Return the [x, y] coordinate for the center point of the cell that contains the specified text.  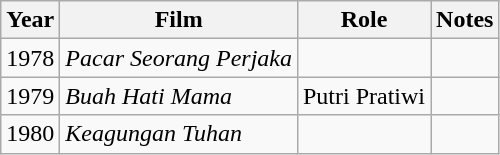
Year [30, 20]
Keagungan Tuhan [179, 134]
1979 [30, 96]
Film [179, 20]
Notes [465, 20]
1980 [30, 134]
Buah Hati Mama [179, 96]
Putri Pratiwi [364, 96]
Role [364, 20]
Pacar Seorang Perjaka [179, 58]
1978 [30, 58]
